From the cell containing the given text, extract its center point as (X, Y) coordinate. 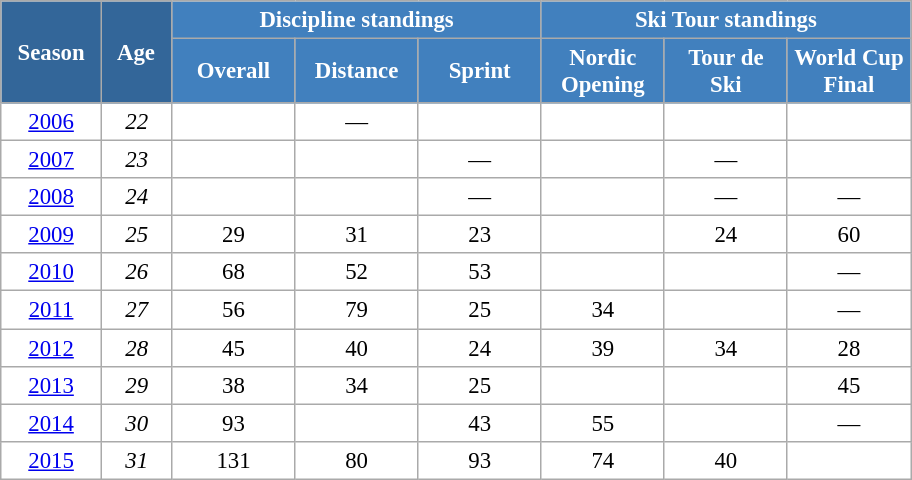
39 (602, 348)
Ski Tour standings (726, 20)
Season (52, 52)
2010 (52, 273)
Distance (356, 72)
22 (136, 122)
68 (234, 273)
30 (136, 423)
131 (234, 460)
Age (136, 52)
2011 (52, 310)
43 (480, 423)
2013 (52, 385)
2015 (52, 460)
52 (356, 273)
80 (356, 460)
Sprint (480, 72)
Tour deSki (726, 72)
Overall (234, 72)
2008 (52, 197)
55 (602, 423)
2007 (52, 160)
56 (234, 310)
World CupFinal (848, 72)
NordicOpening (602, 72)
2014 (52, 423)
2012 (52, 348)
74 (602, 460)
38 (234, 385)
2006 (52, 122)
79 (356, 310)
27 (136, 310)
26 (136, 273)
2009 (52, 235)
53 (480, 273)
60 (848, 235)
Discipline standings (356, 20)
